Detect which cell encompasses the target text, then output its (X, Y) center coordinate. 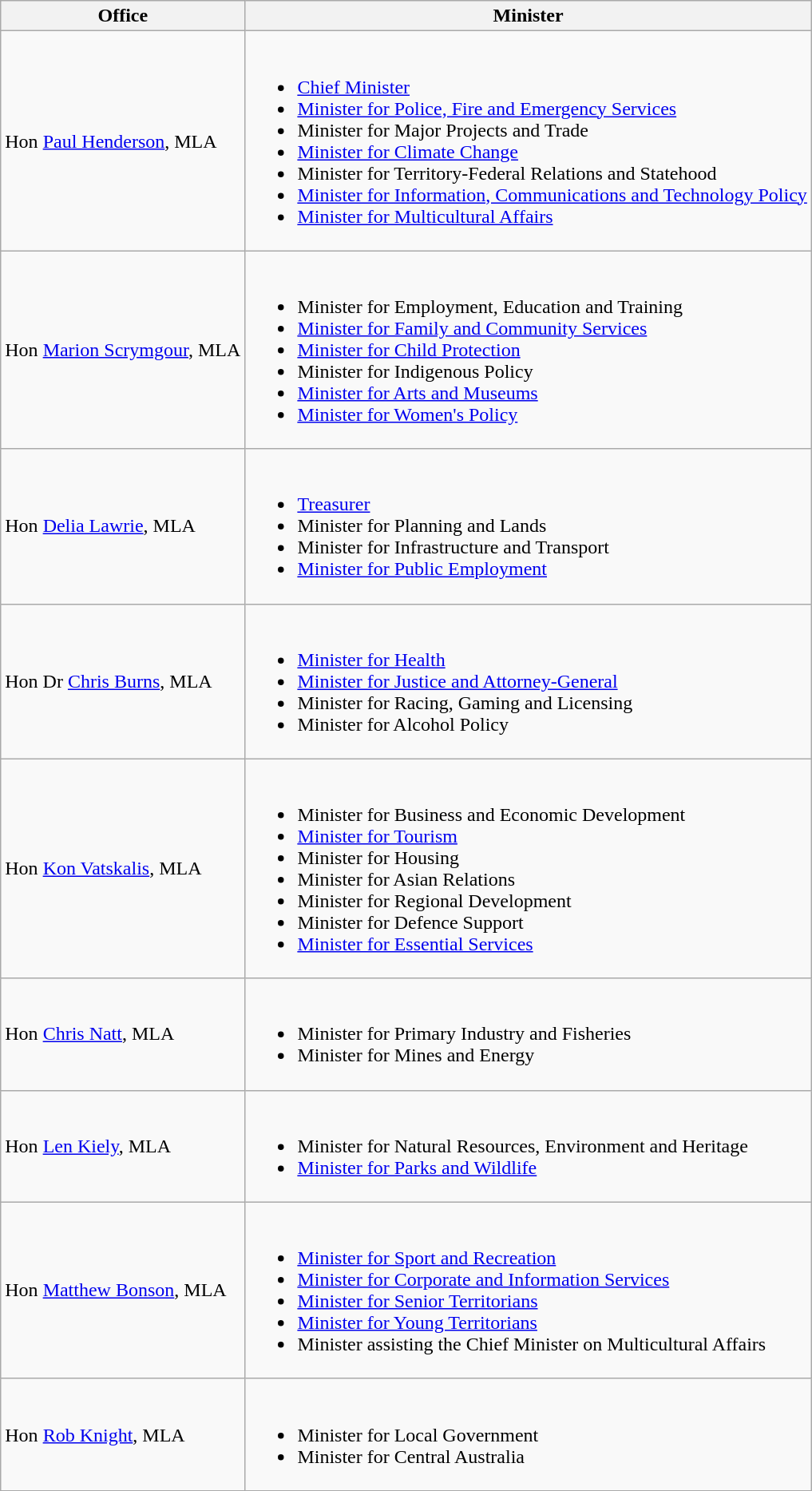
Hon Chris Natt, MLA (123, 1034)
Minister for HealthMinister for Justice and Attorney-GeneralMinister for Racing, Gaming and LicensingMinister for Alcohol Policy (529, 681)
Hon Marion Scrymgour, MLA (123, 350)
Hon Paul Henderson, MLA (123, 141)
Hon Kon Vatskalis, MLA (123, 869)
Minister for Primary Industry and FisheriesMinister for Mines and Energy (529, 1034)
Hon Len Kiely, MLA (123, 1146)
Office (123, 16)
TreasurerMinister for Planning and LandsMinister for Infrastructure and TransportMinister for Public Employment (529, 526)
Hon Matthew Bonson, MLA (123, 1291)
Hon Delia Lawrie, MLA (123, 526)
Hon Dr Chris Burns, MLA (123, 681)
Minister for Local GovernmentMinister for Central Australia (529, 1434)
Hon Rob Knight, MLA (123, 1434)
Minister for Natural Resources, Environment and HeritageMinister for Parks and Wildlife (529, 1146)
Minister (529, 16)
